Identify which cell holds the provided text, then report its [X, Y] central coordinate. 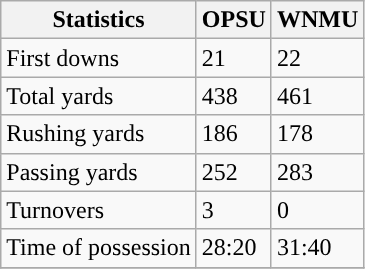
28:20 [234, 248]
0 [317, 210]
Rushing yards [99, 134]
461 [317, 96]
3 [234, 210]
186 [234, 134]
Total yards [99, 96]
252 [234, 172]
Statistics [99, 20]
21 [234, 58]
Turnovers [99, 210]
178 [317, 134]
31:40 [317, 248]
Passing yards [99, 172]
WNMU [317, 20]
22 [317, 58]
438 [234, 96]
OPSU [234, 20]
Time of possession [99, 248]
First downs [99, 58]
283 [317, 172]
